Return the [x, y] coordinate for the center point of the cell that contains the specified text.  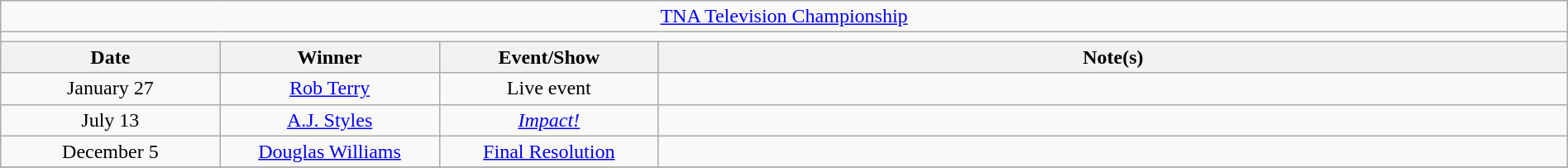
December 5 [111, 151]
Live event [549, 89]
Winner [329, 57]
Event/Show [549, 57]
Final Resolution [549, 151]
TNA Television Championship [784, 17]
Douglas Williams [329, 151]
July 13 [111, 120]
A.J. Styles [329, 120]
Impact! [549, 120]
Date [111, 57]
January 27 [111, 89]
Note(s) [1113, 57]
Rob Terry [329, 89]
